Locate the cell with the specified text and output its (x, y) center coordinate. 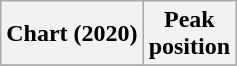
Chart (2020) (72, 34)
Peakposition (189, 34)
